Determine the (X, Y) coordinate at the center of the cell enclosing the given text.  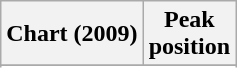
Peakposition (189, 34)
Chart (2009) (72, 34)
